Return (x, y) of the center of cell containing provided text 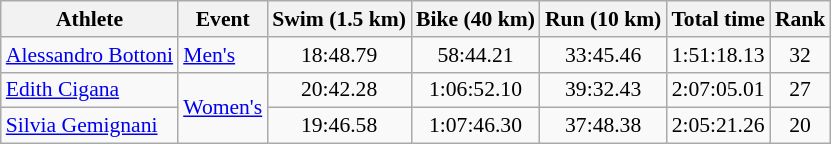
Men's (222, 55)
1:06:52.10 (476, 90)
2:07:05.01 (718, 90)
27 (800, 90)
33:45.46 (603, 55)
20:42.28 (339, 90)
39:32.43 (603, 90)
1:51:18.13 (718, 55)
2:05:21.26 (718, 126)
58:44.21 (476, 55)
Edith Cigana (90, 90)
Athlete (90, 19)
Rank (800, 19)
Total time (718, 19)
37:48.38 (603, 126)
Bike (40 km) (476, 19)
32 (800, 55)
Women's (222, 108)
Silvia Gemignani (90, 126)
19:46.58 (339, 126)
18:48.79 (339, 55)
Alessandro Bottoni (90, 55)
Swim (1.5 km) (339, 19)
Event (222, 19)
1:07:46.30 (476, 126)
20 (800, 126)
Run (10 km) (603, 19)
